Identify which cell holds the provided text, then report its [X, Y] central coordinate. 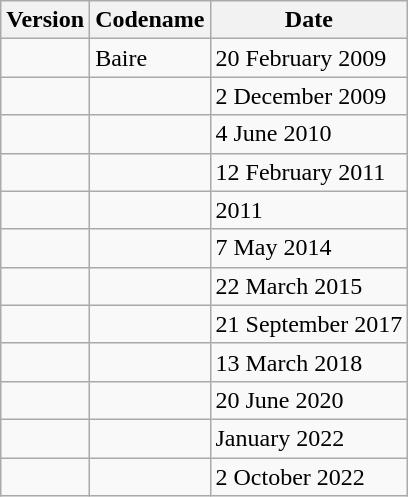
4 June 2010 [309, 134]
13 March 2018 [309, 362]
20 February 2009 [309, 58]
Version [46, 20]
22 March 2015 [309, 286]
Baire [150, 58]
2 December 2009 [309, 96]
2011 [309, 210]
12 February 2011 [309, 172]
7 May 2014 [309, 248]
20 June 2020 [309, 400]
Codename [150, 20]
Date [309, 20]
2 October 2022 [309, 477]
January 2022 [309, 438]
21 September 2017 [309, 324]
